Extract the [x, y] coordinate from the center of the cell holding the provided text.  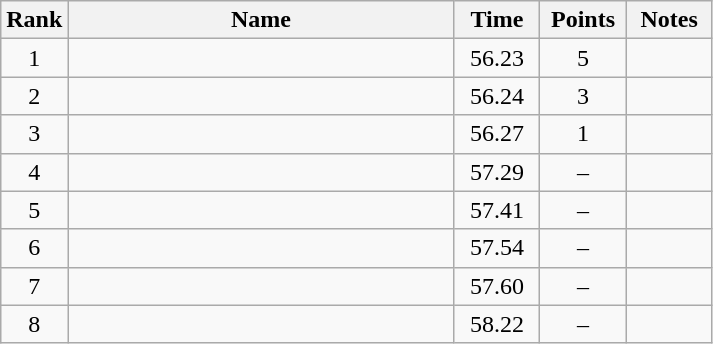
8 [34, 324]
56.27 [497, 134]
6 [34, 248]
57.60 [497, 286]
56.23 [497, 58]
57.41 [497, 210]
7 [34, 286]
2 [34, 96]
57.29 [497, 172]
Rank [34, 20]
Name [261, 20]
58.22 [497, 324]
Time [497, 20]
57.54 [497, 248]
Notes [669, 20]
4 [34, 172]
Points [583, 20]
56.24 [497, 96]
